Identify which cell holds the provided text, then report its (x, y) central coordinate. 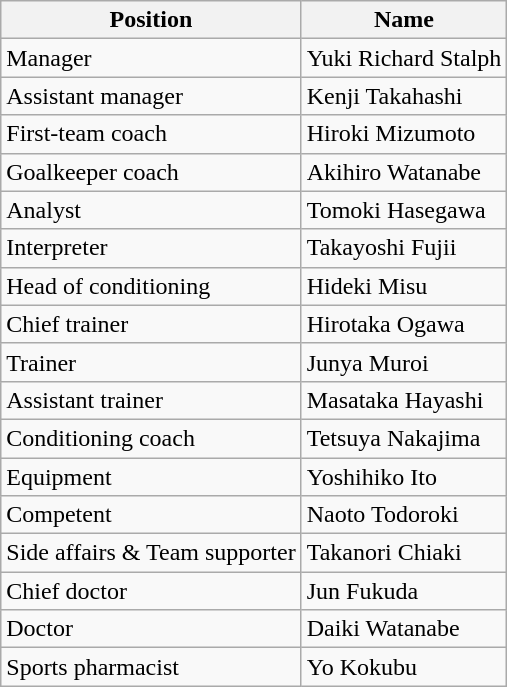
Hirotaka Ogawa (404, 324)
Goalkeeper coach (151, 172)
Trainer (151, 362)
Kenji Takahashi (404, 96)
Competent (151, 515)
Chief trainer (151, 324)
Conditioning coach (151, 438)
Sports pharmacist (151, 667)
Tomoki Hasegawa (404, 210)
Takayoshi Fujii (404, 248)
Equipment (151, 477)
Masataka Hayashi (404, 400)
Jun Fukuda (404, 591)
Hiroki Mizumoto (404, 134)
Naoto Todoroki (404, 515)
Head of conditioning (151, 286)
Daiki Watanabe (404, 629)
Takanori Chiaki (404, 553)
Side affairs & Team supporter (151, 553)
Position (151, 20)
Analyst (151, 210)
Name (404, 20)
First-team coach (151, 134)
Manager (151, 58)
Yo Kokubu (404, 667)
Junya Muroi (404, 362)
Tetsuya Nakajima (404, 438)
Hideki Misu (404, 286)
Interpreter (151, 248)
Yuki Richard Stalph (404, 58)
Akihiro Watanabe (404, 172)
Assistant manager (151, 96)
Assistant trainer (151, 400)
Chief doctor (151, 591)
Yoshihiko Ito (404, 477)
Doctor (151, 629)
